Output the [x, y] coordinate of the center of the cell containing the given text.  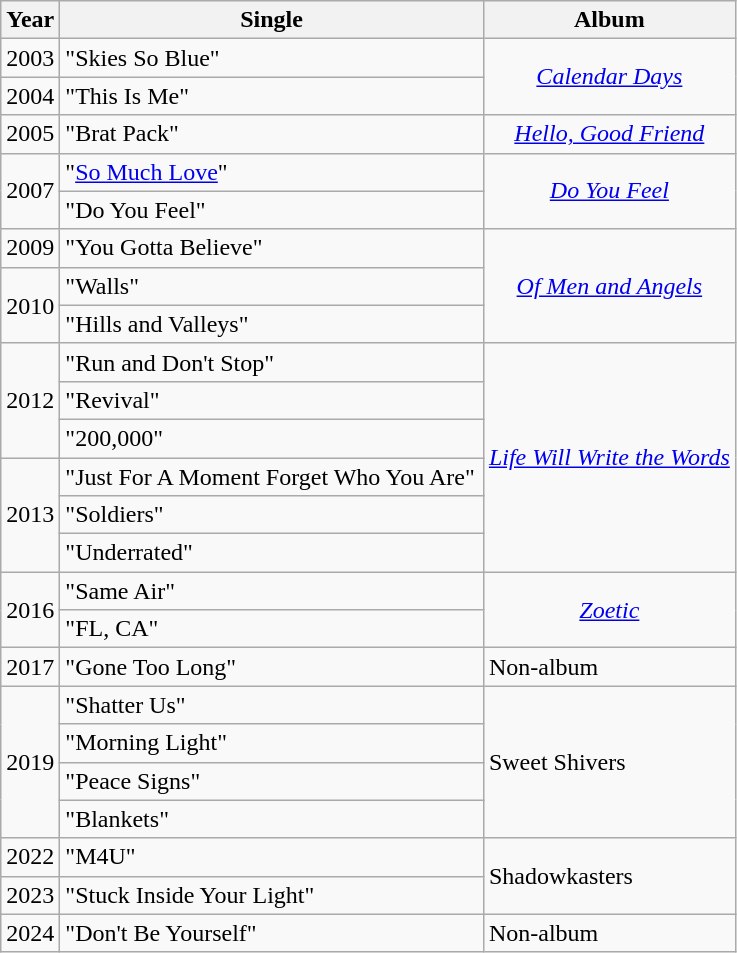
2005 [30, 134]
"So Much Love" [272, 172]
2022 [30, 857]
"200,000" [272, 438]
2019 [30, 762]
"Revival" [272, 400]
2007 [30, 191]
"Walls" [272, 286]
2003 [30, 58]
Sweet Shivers [609, 762]
2009 [30, 248]
"You Gotta Believe" [272, 248]
"Blankets" [272, 819]
"Just For A Moment Forget Who You Are" [272, 477]
"M4U" [272, 857]
"Hills and Valleys" [272, 324]
2004 [30, 96]
Year [30, 20]
2016 [30, 610]
"Gone Too Long" [272, 667]
"Morning Light" [272, 743]
Hello, Good Friend [609, 134]
"Underrated" [272, 553]
"This Is Me" [272, 96]
"Run and Don't Stop" [272, 362]
2023 [30, 895]
Album [609, 20]
"Stuck Inside Your Light" [272, 895]
Calendar Days [609, 77]
Shadowkasters [609, 876]
2013 [30, 515]
"Brat Pack" [272, 134]
"Skies So Blue" [272, 58]
"Do You Feel" [272, 210]
Of Men and Angels [609, 286]
"Same Air" [272, 591]
2010 [30, 305]
"Shatter Us" [272, 705]
2012 [30, 400]
2017 [30, 667]
"Don't Be Yourself" [272, 933]
"FL, CA" [272, 629]
Single [272, 20]
"Soldiers" [272, 515]
Life Will Write the Words [609, 457]
"Peace Signs" [272, 781]
2024 [30, 933]
Do You Feel [609, 191]
Zoetic [609, 610]
